Search for the cell housing the specified text and yield its [X, Y] center coordinate. 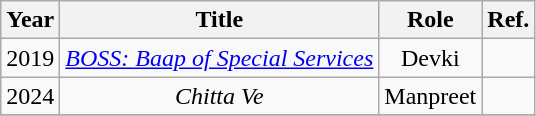
Role [430, 20]
2024 [30, 96]
BOSS: Baap of Special Services [220, 58]
2019 [30, 58]
Devki [430, 58]
Manpreet [430, 96]
Title [220, 20]
Chitta Ve [220, 96]
Ref. [508, 20]
Year [30, 20]
